Output the (X, Y) coordinate of the center of the cell containing the given text.  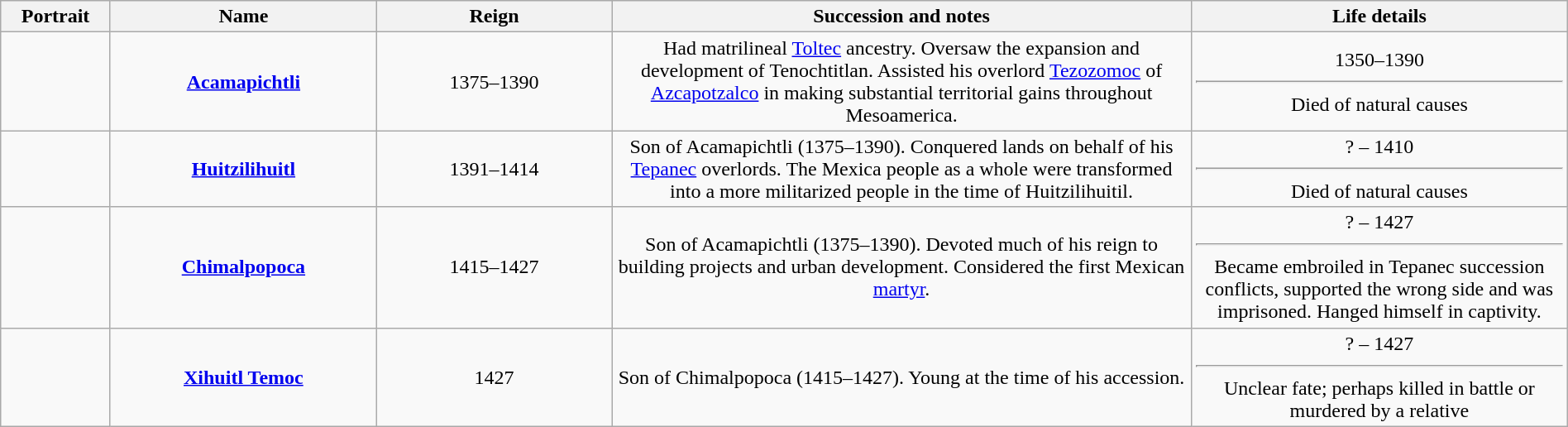
1427 (494, 377)
? – 1427Became embroiled in Tepanec succession conflicts, supported the wrong side and was imprisoned. Hanged himself in captivity. (1379, 267)
1350–1390Died of natural causes (1379, 81)
Portrait (56, 17)
1415–1427 (494, 267)
? – 1427Unclear fate; perhaps killed in battle or murdered by a relative (1379, 377)
? – 1410Died of natural causes (1379, 169)
Huitzilihuitl (243, 169)
Succession and notes (901, 17)
Acamapichtli (243, 81)
Son of Acamapichtli (1375–1390). Devoted much of his reign to building projects and urban development. Considered the first Mexican martyr. (901, 267)
Name (243, 17)
Life details (1379, 17)
Xihuitl Temoc (243, 377)
1391–1414 (494, 169)
Chimalpopoca (243, 267)
Reign (494, 17)
1375–1390 (494, 81)
Son of Chimalpopoca (1415–1427). Young at the time of his accession. (901, 377)
